Return the [X, Y] coordinate for the center point of the cell that contains the specified text.  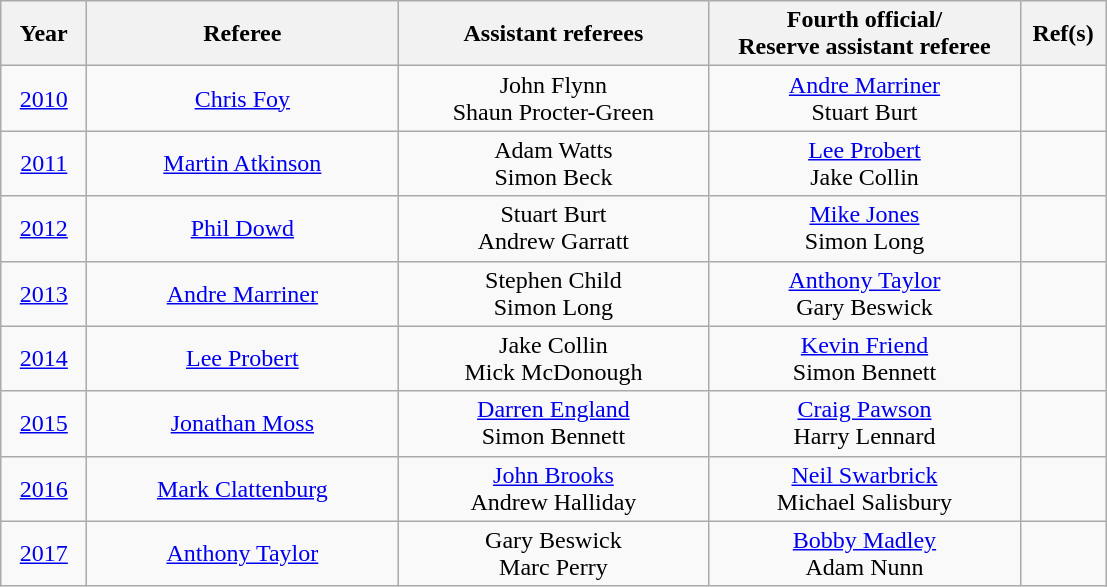
Anthony TaylorGary Beswick [864, 294]
Chris Foy [242, 98]
2014 [44, 358]
Andre MarrinerStuart Burt [864, 98]
2013 [44, 294]
Stuart BurtAndrew Garratt [554, 228]
Adam WattsSimon Beck [554, 164]
2017 [44, 554]
Ref(s) [1063, 34]
2011 [44, 164]
Andre Marriner [242, 294]
2016 [44, 488]
Darren EnglandSimon Bennett [554, 424]
Gary BeswickMarc Perry [554, 554]
Year [44, 34]
Mark Clattenburg [242, 488]
John BrooksAndrew Halliday [554, 488]
Phil Dowd [242, 228]
2010 [44, 98]
Stephen ChildSimon Long [554, 294]
Anthony Taylor [242, 554]
Neil SwarbrickMichael Salisbury [864, 488]
2012 [44, 228]
Lee ProbertJake Collin [864, 164]
Assistant referees [554, 34]
Jake CollinMick McDonough [554, 358]
Martin Atkinson [242, 164]
Kevin FriendSimon Bennett [864, 358]
Fourth official/Reserve assistant referee [864, 34]
John FlynnShaun Procter-Green [554, 98]
Jonathan Moss [242, 424]
Craig PawsonHarry Lennard [864, 424]
Mike JonesSimon Long [864, 228]
Referee [242, 34]
Bobby MadleyAdam Nunn [864, 554]
2015 [44, 424]
Lee Probert [242, 358]
